Scan for the cell matching the given text and deliver its (X, Y) coordinate at center. 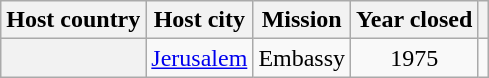
1975 (414, 58)
Embassy (302, 58)
Mission (302, 20)
Host country (74, 20)
Host city (200, 20)
Year closed (414, 20)
Jerusalem (200, 58)
